Return the (x, y) coordinate for the center point of the cell that contains the specified text.  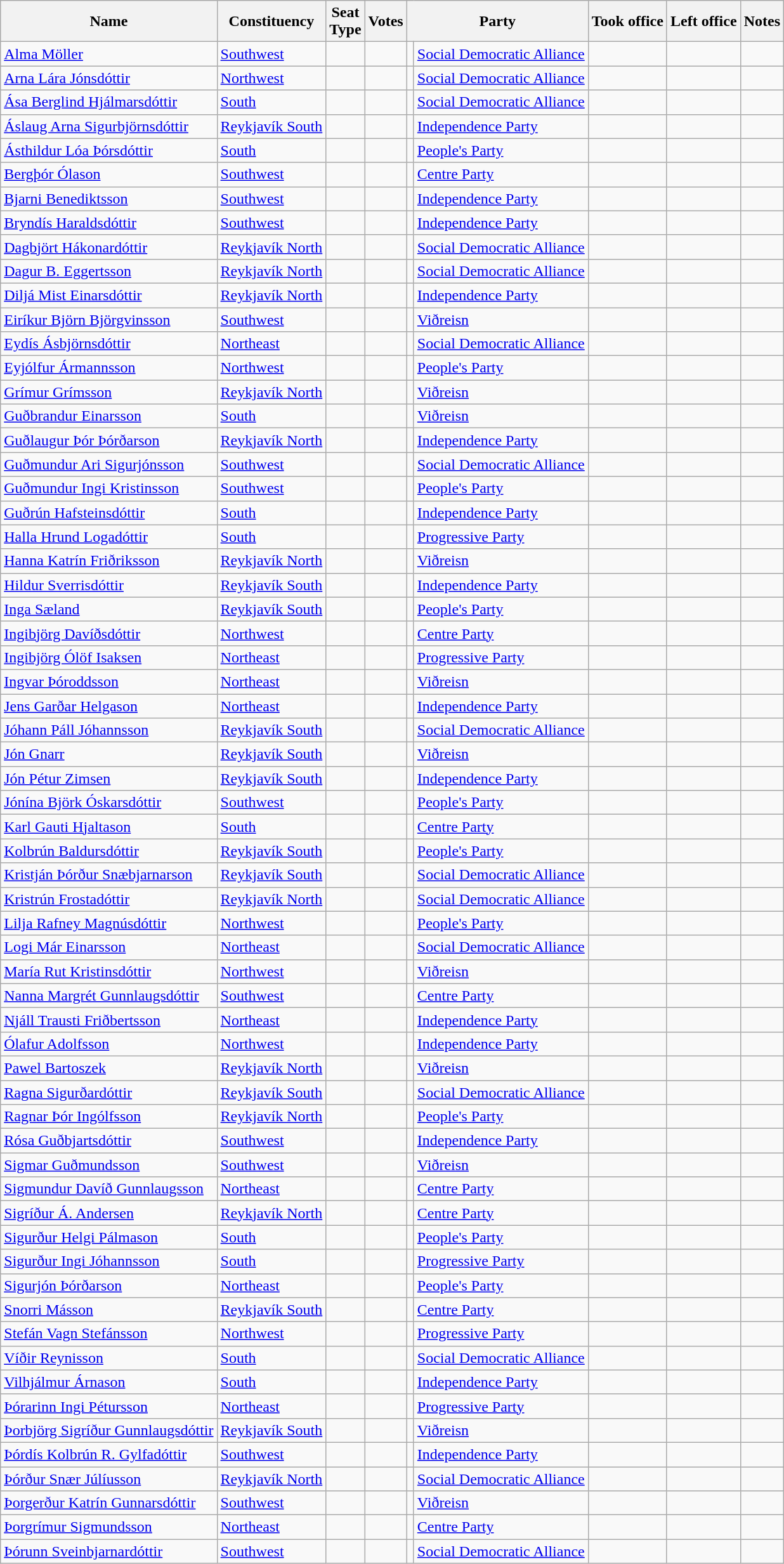
Ása Berglind Hjálmarsdóttir (109, 102)
Dagbjört Hákonardóttir (109, 247)
Alma Möller (109, 54)
Halla Hrund Logadóttir (109, 537)
Pawel Bartoszek (109, 1068)
Ingvar Þóroddsson (109, 681)
Þórarinn Ingi Pétursson (109, 1406)
Guðmundur Ari Sigurjónsson (109, 464)
Guðmundur Ingi Kristinsson (109, 489)
Bjarni Benediktsson (109, 199)
Þorgrímur Sigmundsson (109, 1527)
SeatType (345, 22)
Þorgerður Katrín Gunnarsdóttir (109, 1503)
Víðir Reynisson (109, 1358)
Sigurður Helgi Pálmason (109, 1237)
Guðbrandur Einarsson (109, 416)
Ingibjörg Ólöf Isaksen (109, 657)
Sigmar Guðmundsson (109, 1165)
Left office (703, 22)
Arna Lára Jónsdóttir (109, 78)
Logi Már Einarsson (109, 947)
Guðlaugur Þór Þórðarson (109, 440)
Hildur Sverrisdóttir (109, 585)
Stefán Vagn Stefánsson (109, 1334)
Sigurður Ingi Jóhannsson (109, 1261)
Kolbrún Baldursdóttir (109, 851)
María Rut Kristinsdóttir (109, 971)
Ásthildur Lóa Þórsdóttir (109, 150)
Took office (627, 22)
Rósa Guðbjartsdóttir (109, 1141)
Jón Gnarr (109, 754)
Constituency (271, 22)
Party (497, 22)
Inga Sæland (109, 609)
Votes (386, 22)
Karl Gauti Hjaltason (109, 827)
Jónína Björk Óskarsdóttir (109, 803)
Sigmundur Davíð Gunnlaugsson (109, 1189)
Jóhann Páll Jóhannsson (109, 730)
Ragnar Þór Ingólfsson (109, 1117)
Notes (762, 22)
Jón Pétur Zimsen (109, 779)
Lilja Rafney Magnúsdóttir (109, 923)
Eiríkur Björn Björgvinsson (109, 319)
Þorbjörg Sigríður Gunnlaugsdóttir (109, 1430)
Guðrún Hafsteinsdóttir (109, 513)
Bryndís Haraldsdóttir (109, 223)
Diljá Mist Einarsdóttir (109, 295)
Bergþór Ólason (109, 174)
Nanna Margrét Gunnlaugsdóttir (109, 996)
Kristrún Frostadóttir (109, 899)
Þórdís Kolbrún R. Gylfadóttir (109, 1454)
Eyjólfur Ármannsson (109, 368)
Þórður Snær Júlíusson (109, 1479)
Ólafur Adolfsson (109, 1044)
Njáll Trausti Friðbertsson (109, 1020)
Áslaug Arna Sigurbjörnsdóttir (109, 126)
Grímur Grímsson (109, 392)
Jens Garðar Helgason (109, 706)
Þórunn Sveinbjarnardóttir (109, 1551)
Sigríður Á. Andersen (109, 1213)
Dagur B. Eggertsson (109, 271)
Name (109, 22)
Eydís Ásbjörnsdóttir (109, 344)
Ingibjörg Davíðsdóttir (109, 633)
Kristján Þórður Snæbjarnarson (109, 875)
Snorri Másson (109, 1310)
Hanna Katrín Friðriksson (109, 561)
Ragna Sigurðardóttir (109, 1092)
Vilhjálmur Árnason (109, 1382)
Sigurjón Þórðarson (109, 1285)
